Output the (X, Y) coordinate of the center of the cell containing the given text.  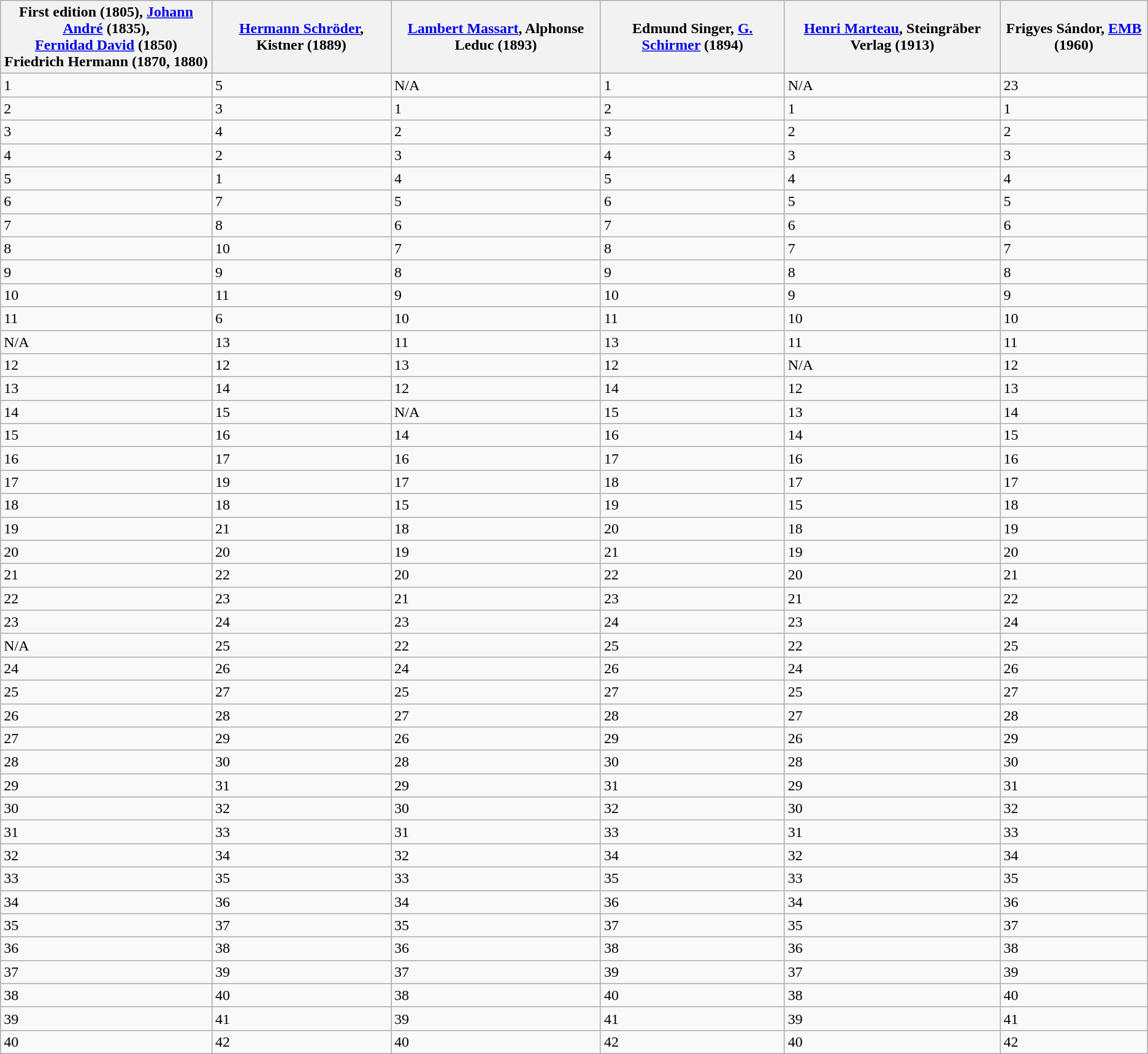
Lambert Massart, Alphonse Leduc (1893) (496, 37)
Frigyes Sándor, EMB (1960) (1074, 37)
Hermann Schröder, Kistner (1889) (301, 37)
First edition (1805), Johann André (1835),Fernidad David (1850)Friedrich Hermann (1870, 1880) (107, 37)
Edmund Singer, G. Schirmer (1894) (692, 37)
Henri Marteau, Steingräber Verlag (1913) (892, 37)
